Search for the cell housing the specified text and yield its (X, Y) center coordinate. 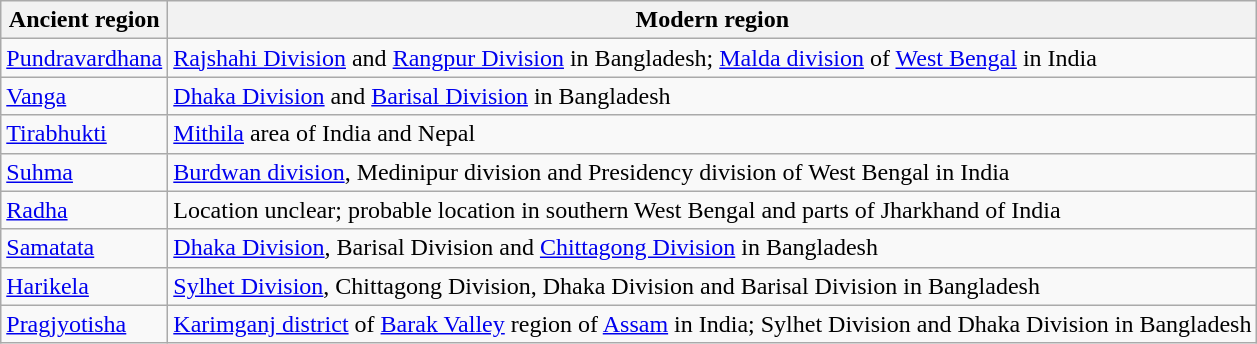
Modern region (712, 20)
Samatata (84, 248)
Pundravardhana (84, 58)
Ancient region (84, 20)
Location unclear; probable location in southern West Bengal and parts of Jharkhand of India (712, 210)
Rajshahi Division and Rangpur Division in Bangladesh; Malda division of West Bengal in India (712, 58)
Pragjyotisha (84, 324)
Karimganj district of Barak Valley region of Assam in India; Sylhet Division and Dhaka Division in Bangladesh (712, 324)
Mithila area of India and Nepal (712, 134)
Vanga (84, 96)
Burdwan division, Medinipur division and Presidency division of West Bengal in India (712, 172)
Suhma (84, 172)
Sylhet Division, Chittagong Division, Dhaka Division and Barisal Division in Bangladesh (712, 286)
Radha (84, 210)
Tirabhukti (84, 134)
Dhaka Division and Barisal Division in Bangladesh (712, 96)
Dhaka Division, Barisal Division and Chittagong Division in Bangladesh (712, 248)
Harikela (84, 286)
